Extract the [x, y] coordinate from the center of the cell holding the provided text.  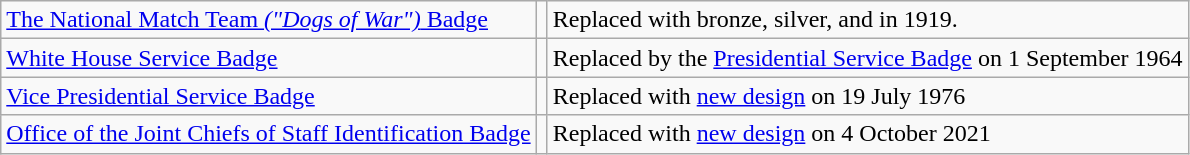
Replaced with new design on 4 October 2021 [868, 134]
Replaced with bronze, silver, and in 1919. [868, 20]
Vice Presidential Service Badge [268, 96]
Office of the Joint Chiefs of Staff Identification Badge [268, 134]
Replaced by the Presidential Service Badge on 1 September 1964 [868, 58]
Replaced with new design on 19 July 1976 [868, 96]
The National Match Team ("Dogs of War") Badge [268, 20]
White House Service Badge [268, 58]
